For the text-containing cell, return its midpoint in [x, y] coordinate format. 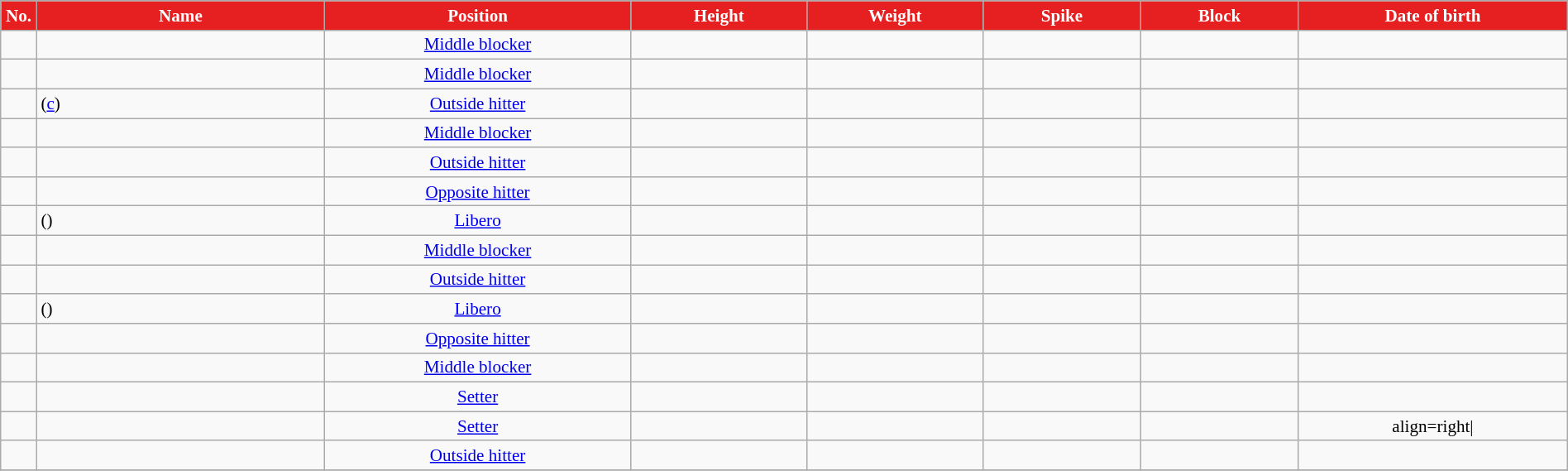
Height [719, 15]
(c) [180, 103]
Date of birth [1433, 15]
Spike [1062, 15]
No. [19, 15]
align=right| [1433, 425]
Block [1219, 15]
Name [180, 15]
Weight [895, 15]
Position [477, 15]
